Provide the (x, y) coordinate of the cell's center where the given text is located.  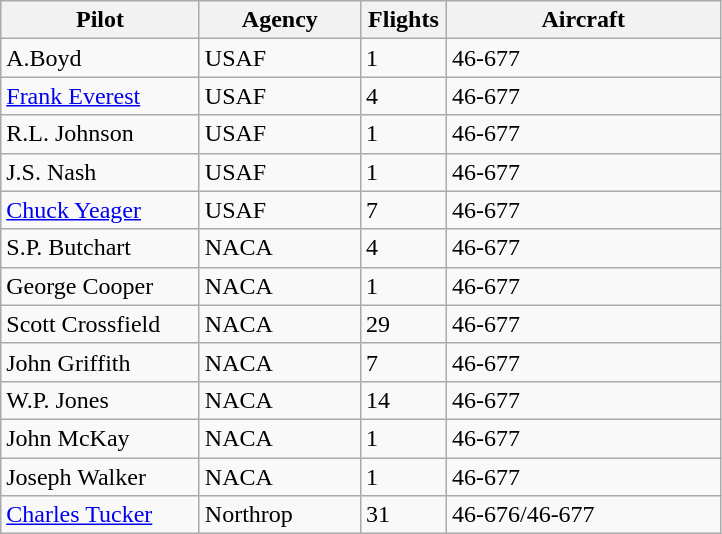
Joseph Walker (100, 477)
Agency (280, 20)
George Cooper (100, 286)
Flights (403, 20)
31 (403, 515)
A.Boyd (100, 58)
R.L. Johnson (100, 134)
Pilot (100, 20)
Chuck Yeager (100, 210)
Charles Tucker (100, 515)
S.P. Butchart (100, 248)
Scott Crossfield (100, 324)
Aircraft (583, 20)
29 (403, 324)
John McKay (100, 438)
W.P. Jones (100, 400)
Northrop (280, 515)
J.S. Nash (100, 172)
John Griffith (100, 362)
46-676/46-677 (583, 515)
14 (403, 400)
Frank Everest (100, 96)
